Return (x, y) of the center of cell containing provided text 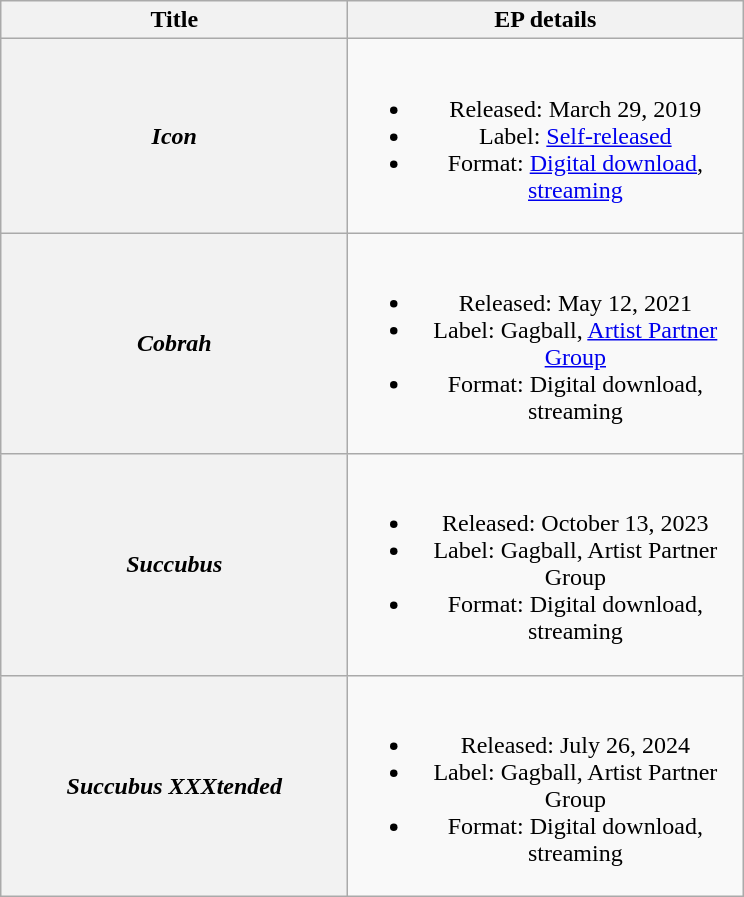
Succubus (174, 564)
Cobrah (174, 344)
EP details (546, 20)
Released: May 12, 2021Label: Gagball, Artist Partner GroupFormat: Digital download, streaming (546, 344)
Released: July 26, 2024Label: Gagball, Artist Partner GroupFormat: Digital download, streaming (546, 786)
Released: March 29, 2019Label: Self-releasedFormat: Digital download, streaming (546, 136)
Title (174, 20)
Released: October 13, 2023Label: Gagball, Artist Partner GroupFormat: Digital download, streaming (546, 564)
Icon (174, 136)
Succubus XXXtended (174, 786)
